For the text-containing cell, return its midpoint in (X, Y) coordinate format. 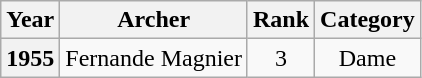
Fernande Magnier (154, 58)
Dame (368, 58)
1955 (30, 58)
Year (30, 20)
Rank (280, 20)
3 (280, 58)
Archer (154, 20)
Category (368, 20)
